Determine the (x, y) coordinate at the center of the cell enclosing the given text.  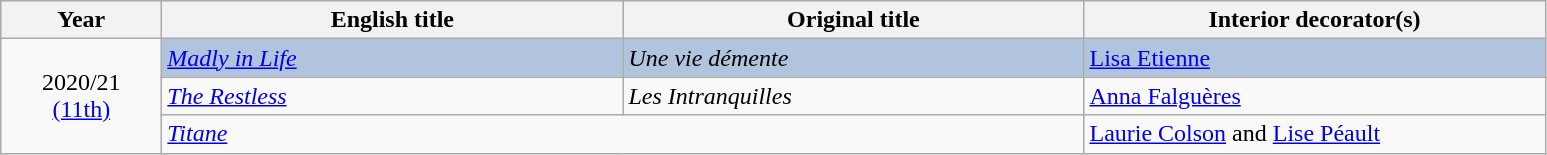
Titane (623, 134)
Les Intranquilles (854, 96)
Anna Falguères (1314, 96)
Madly in Life (392, 58)
Interior decorator(s) (1314, 20)
2020/21(11th) (82, 96)
The Restless (392, 96)
English title (392, 20)
Year (82, 20)
Original title (854, 20)
Laurie Colson and Lise Péault (1314, 134)
Lisa Etienne (1314, 58)
Une vie démente (854, 58)
